Provide the (X, Y) coordinate of the cell's center where the given text is located.  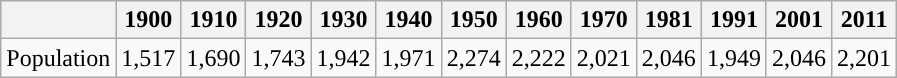
1900 (148, 20)
1970 (604, 20)
1981 (668, 20)
1,743 (278, 58)
2011 (864, 20)
2,274 (474, 58)
2,201 (864, 58)
1960 (538, 20)
1,517 (148, 58)
1930 (344, 20)
1991 (734, 20)
1940 (408, 20)
2001 (798, 20)
2,222 (538, 58)
1910 (214, 20)
1,942 (344, 58)
1950 (474, 20)
1,690 (214, 58)
2,021 (604, 58)
1,949 (734, 58)
Population (58, 58)
1920 (278, 20)
1,971 (408, 58)
